Return the (x, y) coordinate for the center point of the cell that contains the specified text.  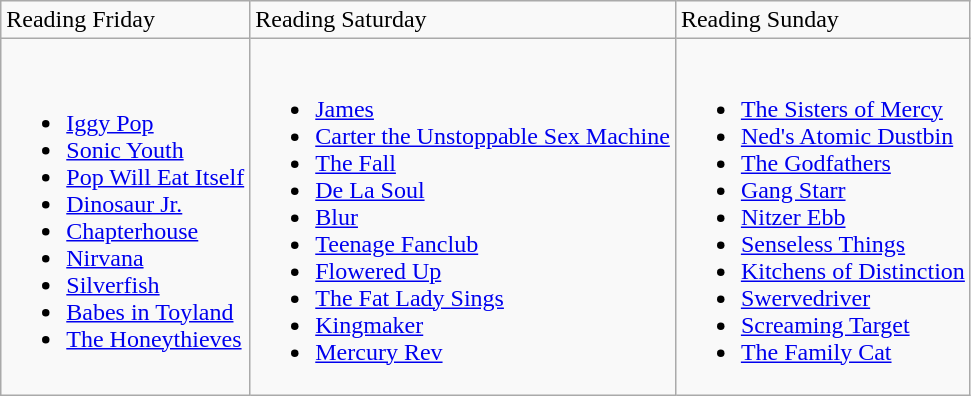
Iggy PopSonic YouthPop Will Eat ItselfDinosaur Jr.ChapterhouseNirvanaSilverfishBabes in ToylandThe Honeythieves (126, 217)
Reading Sunday (822, 20)
JamesCarter the Unstoppable Sex MachineThe FallDe La SoulBlurTeenage FanclubFlowered UpThe Fat Lady SingsKingmakerMercury Rev (463, 217)
Reading Saturday (463, 20)
Reading Friday (126, 20)
